Provide the [x, y] coordinate of the cell's center where the given text is located.  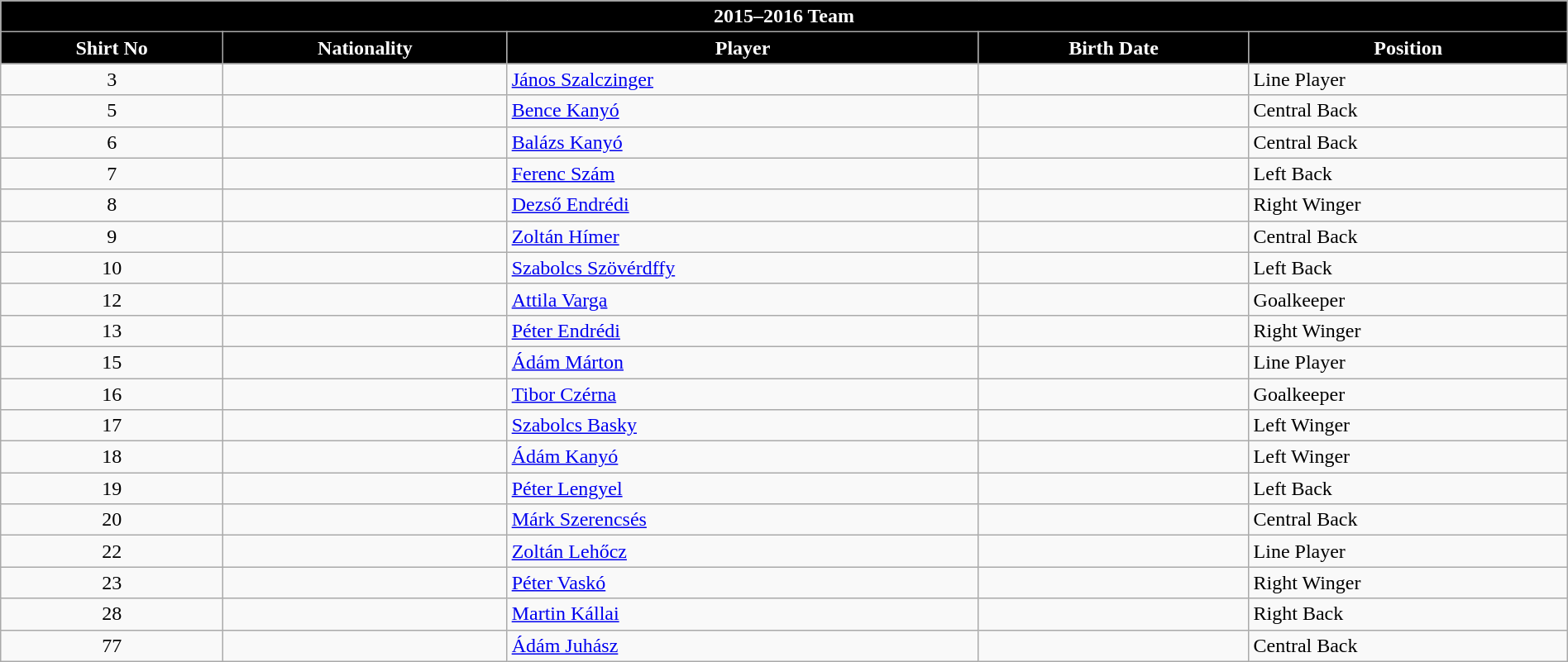
Zoltán Hímer [743, 236]
10 [112, 268]
Right Back [1408, 614]
Ádám Márton [743, 362]
3 [112, 79]
19 [112, 488]
Márk Szerencsés [743, 520]
17 [112, 426]
18 [112, 457]
9 [112, 236]
Nationality [366, 48]
Péter Lengyel [743, 488]
Balázs Kanyó [743, 142]
77 [112, 645]
Player [743, 48]
2015–2016 Team [784, 17]
Bence Kanyó [743, 111]
Position [1408, 48]
Birth Date [1113, 48]
6 [112, 142]
Péter Vaskó [743, 583]
22 [112, 551]
7 [112, 174]
Szabolcs Basky [743, 426]
Péter Endrédi [743, 331]
Ádám Juhász [743, 645]
15 [112, 362]
28 [112, 614]
12 [112, 299]
Ferenc Szám [743, 174]
János Szalczinger [743, 79]
Tibor Czérna [743, 394]
8 [112, 205]
Zoltán Lehőcz [743, 551]
Dezső Endrédi [743, 205]
Attila Varga [743, 299]
20 [112, 520]
Szabolcs Szövérdffy [743, 268]
Martin Kállai [743, 614]
23 [112, 583]
Ádám Kanyó [743, 457]
Shirt No [112, 48]
16 [112, 394]
5 [112, 111]
13 [112, 331]
